Extract the (x, y) coordinate from the center of the cell holding the provided text.  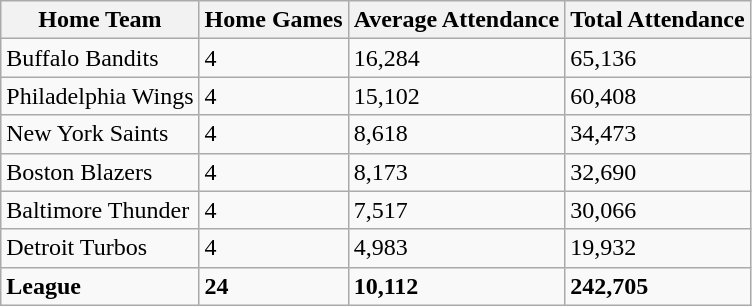
8,173 (456, 172)
32,690 (658, 172)
30,066 (658, 210)
10,112 (456, 286)
34,473 (658, 134)
Home Team (100, 20)
19,932 (658, 248)
242,705 (658, 286)
8,618 (456, 134)
60,408 (658, 96)
4,983 (456, 248)
7,517 (456, 210)
24 (274, 286)
Boston Blazers (100, 172)
Average Attendance (456, 20)
Philadelphia Wings (100, 96)
Detroit Turbos (100, 248)
Total Attendance (658, 20)
65,136 (658, 58)
Baltimore Thunder (100, 210)
League (100, 286)
Buffalo Bandits (100, 58)
Home Games (274, 20)
16,284 (456, 58)
New York Saints (100, 134)
15,102 (456, 96)
